Detect which cell encompasses the target text, then output its [x, y] center coordinate. 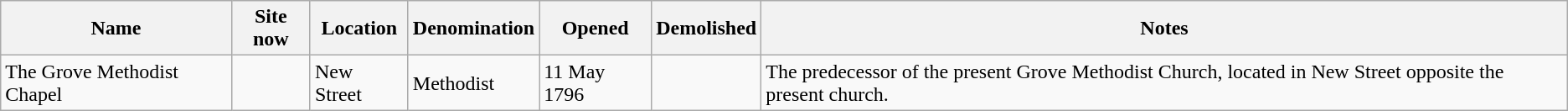
New Street [358, 82]
Methodist [473, 82]
Demolished [707, 29]
The Grove Methodist Chapel [116, 82]
Denomination [473, 29]
11 May 1796 [596, 82]
Location [358, 29]
Name [116, 29]
Notes [1164, 29]
Site now [271, 29]
The predecessor of the present Grove Methodist Church, located in New Street opposite the present church. [1164, 82]
Opened [596, 29]
